Capture the cell that displays the provided text and extract its [X, Y] central coordinate. 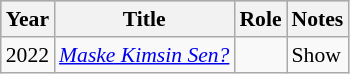
Year [28, 19]
Show [318, 55]
2022 [28, 55]
Title [144, 19]
Role [260, 19]
Notes [318, 19]
Maske Kimsin Sen? [144, 55]
